From the cell containing the given text, extract its center point as [X, Y] coordinate. 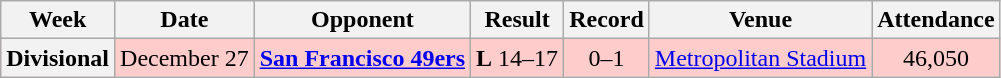
L 14–17 [518, 58]
Metropolitan Stadium [760, 58]
Record [607, 20]
46,050 [936, 58]
Result [518, 20]
December 27 [185, 58]
Week [58, 20]
Divisional [58, 58]
0–1 [607, 58]
Venue [760, 20]
San Francisco 49ers [362, 58]
Attendance [936, 20]
Opponent [362, 20]
Date [185, 20]
